Search for the cell housing the specified text and yield its [X, Y] center coordinate. 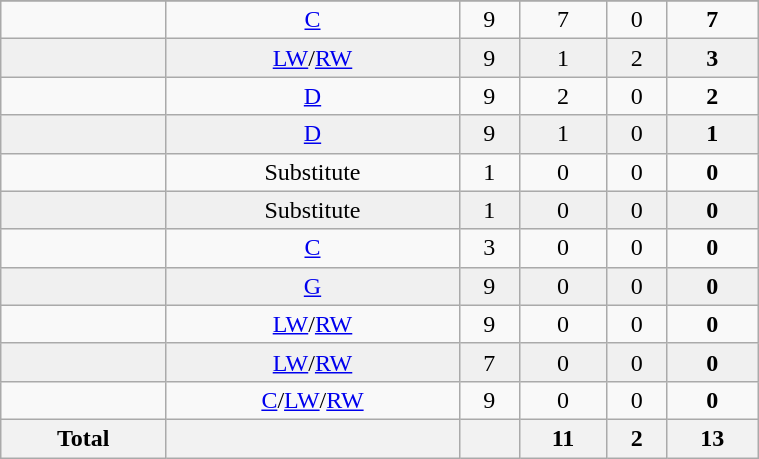
13 [712, 438]
G [313, 286]
Total [84, 438]
C/LW/RW [313, 400]
11 [563, 438]
